Return the (X, Y) coordinate for the center point of the cell that contains the specified text.  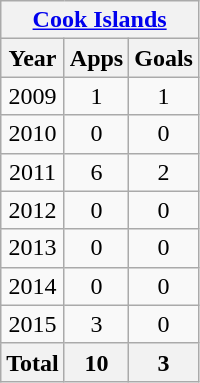
Total (33, 362)
2014 (33, 286)
2009 (33, 96)
Year (33, 58)
2013 (33, 248)
2011 (33, 172)
2010 (33, 134)
Goals (164, 58)
6 (96, 172)
10 (96, 362)
Apps (96, 58)
Cook Islands (100, 20)
2012 (33, 210)
2015 (33, 324)
2 (164, 172)
